Return [x, y] of the center of cell containing provided text 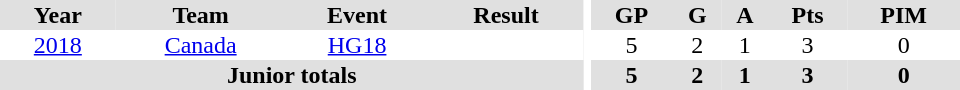
2018 [58, 45]
Pts [808, 15]
Result [506, 15]
PIM [904, 15]
GP [631, 15]
Year [58, 15]
Team [201, 15]
G [698, 15]
HG18 [358, 45]
A [745, 15]
Junior totals [292, 75]
Canada [201, 45]
Event [358, 15]
